Identify which cell holds the provided text, then report its [x, y] central coordinate. 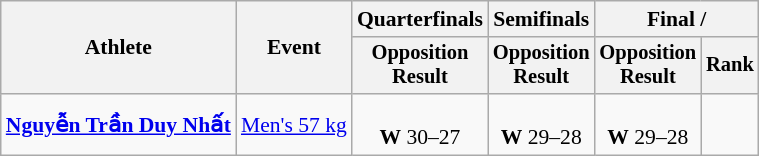
Semifinals [542, 19]
Quarterfinals [420, 19]
Men's 57 kg [294, 124]
Final / [677, 19]
W 30–27 [420, 124]
Athlete [118, 48]
Event [294, 48]
Rank [730, 66]
Nguyễn Trần Duy Nhất [118, 124]
